Capture the cell that displays the provided text and extract its [X, Y] central coordinate. 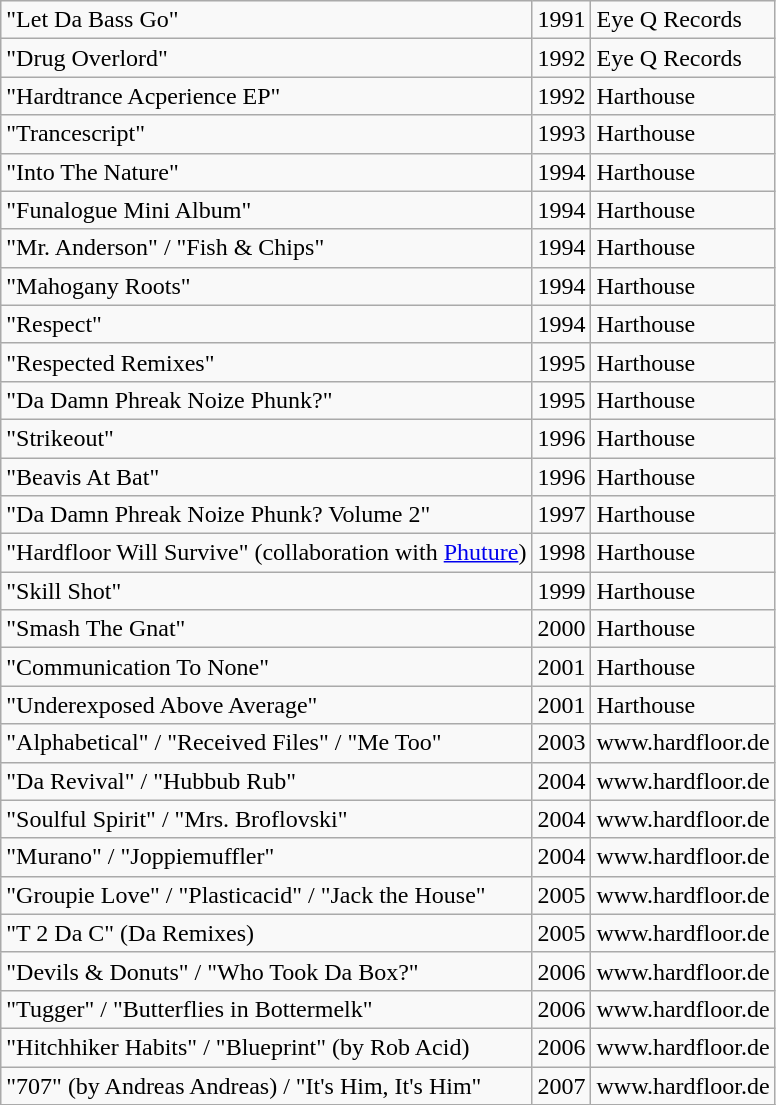
"T 2 Da C" (Da Remixes) [266, 933]
"Mr. Anderson" / "Fish & Chips" [266, 248]
1991 [562, 20]
1997 [562, 515]
1999 [562, 591]
"Hardfloor Will Survive" (collaboration with Phuture) [266, 553]
"Respect" [266, 324]
"Da Revival" / "Hubbub Rub" [266, 781]
"Hardtrance Acperience EP" [266, 96]
"Da Damn Phreak Noize Phunk?" [266, 400]
"Hitchhiker Habits" / "Blueprint" (by Rob Acid) [266, 1047]
"Strikeout" [266, 438]
"707" (by Andreas Andreas) / "It's Him, It's Him" [266, 1085]
2003 [562, 743]
"Into The Nature" [266, 172]
"Smash The Gnat" [266, 629]
"Underexposed Above Average" [266, 705]
"Da Damn Phreak Noize Phunk? Volume 2" [266, 515]
"Devils & Donuts" / "Who Took Da Box?" [266, 971]
2000 [562, 629]
"Tugger" / "Butterflies in Bottermelk" [266, 1009]
"Mahogany Roots" [266, 286]
"Skill Shot" [266, 591]
"Beavis At Bat" [266, 477]
"Communication To None" [266, 667]
"Murano" / "Joppiemuffler" [266, 857]
"Soulful Spirit" / "Mrs. Broflovski" [266, 819]
2007 [562, 1085]
1998 [562, 553]
"Respected Remixes" [266, 362]
"Alphabetical" / "Received Files" / "Me Too" [266, 743]
1993 [562, 134]
"Trancescript" [266, 134]
"Groupie Love" / "Plasticacid" / "Jack the House" [266, 895]
"Let Da Bass Go" [266, 20]
"Funalogue Mini Album" [266, 210]
"Drug Overlord" [266, 58]
